Return [x, y] of the center of cell containing provided text 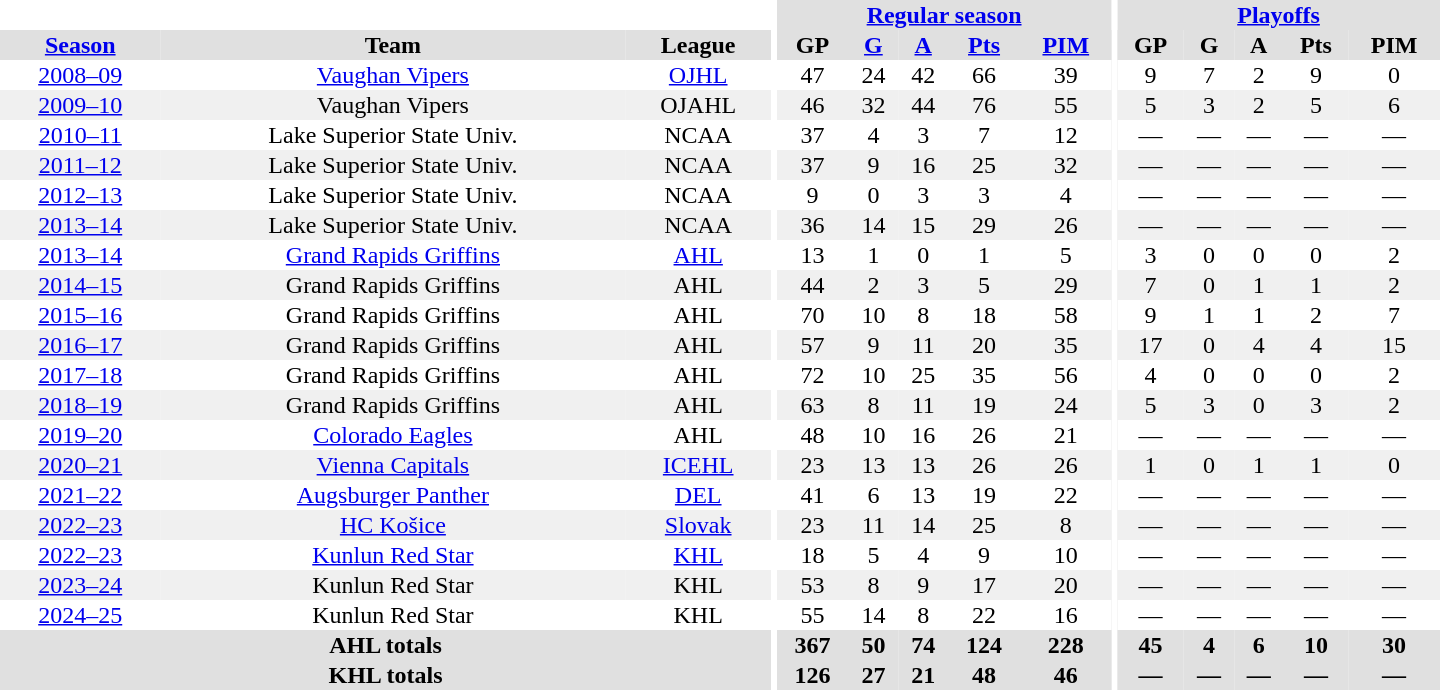
2014–15 [80, 285]
Regular season [944, 15]
League [698, 45]
2010–11 [80, 135]
76 [984, 105]
58 [1066, 315]
KHL totals [386, 675]
2016–17 [80, 345]
Playoffs [1278, 15]
2012–13 [80, 195]
Season [80, 45]
Augsburger Panther [392, 495]
ICEHL [698, 465]
2024–25 [80, 615]
2009–10 [80, 105]
36 [813, 225]
12 [1066, 135]
50 [874, 645]
124 [984, 645]
2017–18 [80, 375]
228 [1066, 645]
27 [874, 675]
74 [923, 645]
Slovak [698, 525]
70 [813, 315]
AHL totals [386, 645]
2023–24 [80, 585]
2008–09 [80, 75]
Vienna Capitals [392, 465]
39 [1066, 75]
2019–20 [80, 435]
HC Košice [392, 525]
OJAHL [698, 105]
2015–16 [80, 315]
2020–21 [80, 465]
57 [813, 345]
42 [923, 75]
126 [813, 675]
2011–12 [80, 165]
47 [813, 75]
DEL [698, 495]
Colorado Eagles [392, 435]
41 [813, 495]
63 [813, 405]
Team [392, 45]
72 [813, 375]
2018–19 [80, 405]
45 [1150, 645]
OJHL [698, 75]
367 [813, 645]
56 [1066, 375]
66 [984, 75]
2021–22 [80, 495]
53 [813, 585]
30 [1394, 645]
